Pinpoint the cell where the given text exists, returning its [X, Y] midpoint coordinate. 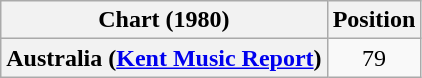
Chart (1980) [164, 20]
79 [374, 58]
Position [374, 20]
Australia (Kent Music Report) [164, 58]
